From the cell containing the given text, extract its center point as [X, Y] coordinate. 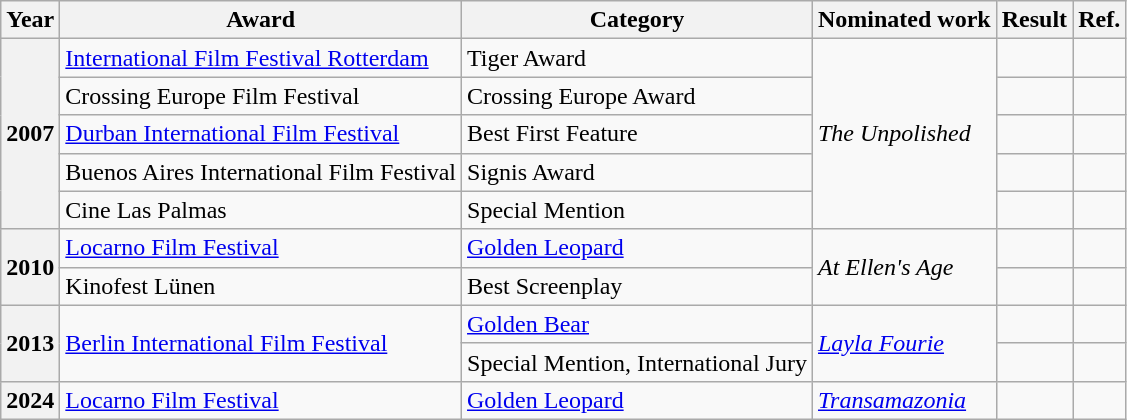
Special Mention [638, 210]
Nominated work [904, 20]
Transamazonia [904, 400]
Layla Fourie [904, 343]
Crossing Europe Award [638, 96]
Year [30, 20]
Berlin International Film Festival [261, 343]
2024 [30, 400]
The Unpolished [904, 134]
International Film Festival Rotterdam [261, 58]
Kinofest Lünen [261, 286]
Special Mention, International Jury [638, 362]
2013 [30, 343]
Tiger Award [638, 58]
Buenos Aires International Film Festival [261, 172]
Best Screenplay [638, 286]
2010 [30, 267]
Signis Award [638, 172]
Result [1034, 20]
Category [638, 20]
At Ellen's Age [904, 267]
Cine Las Palmas [261, 210]
2007 [30, 134]
Best First Feature [638, 134]
Ref. [1100, 20]
Golden Bear [638, 324]
Durban International Film Festival [261, 134]
Crossing Europe Film Festival [261, 96]
Award [261, 20]
